Identify which cell holds the provided text, then report its [x, y] central coordinate. 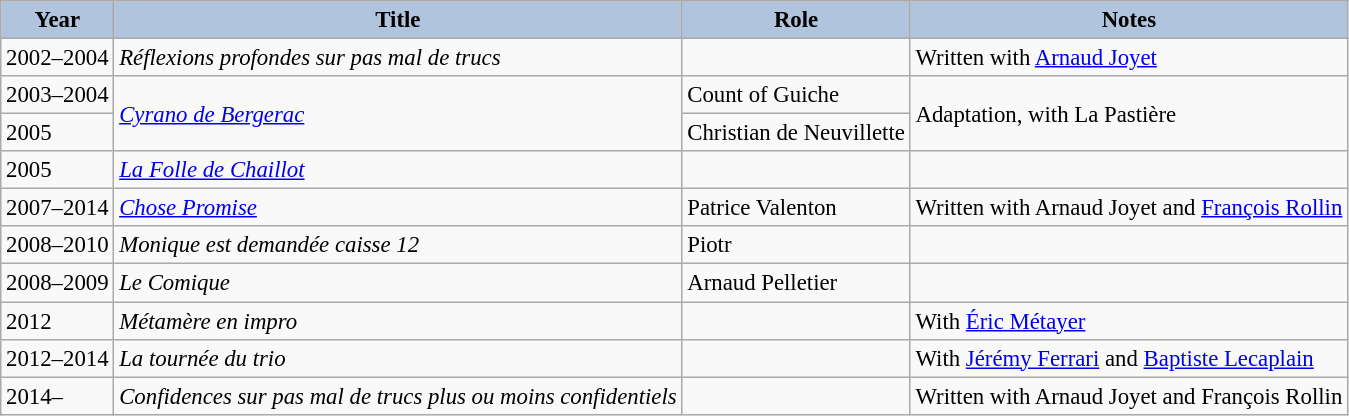
Count of Guiche [796, 95]
2008–2009 [58, 283]
Year [58, 20]
With Jérémy Ferrari and Baptiste Lecaplain [1128, 358]
2007–2014 [58, 208]
Confidences sur pas mal de trucs plus ou moins confidentiels [398, 396]
Le Comique [398, 283]
With Éric Métayer [1128, 321]
2008–2010 [58, 245]
Patrice Valenton [796, 208]
2012–2014 [58, 358]
Christian de Neuvillette [796, 133]
Chose Promise [398, 208]
2003–2004 [58, 95]
Role [796, 20]
Réflexions profondes sur pas mal de trucs [398, 58]
Monique est demandée caisse 12 [398, 245]
Written with Arnaud Joyet [1128, 58]
2012 [58, 321]
Métamère en impro [398, 321]
Title [398, 20]
Notes [1128, 20]
La Folle de Chaillot [398, 170]
2014– [58, 396]
La tournée du trio [398, 358]
Arnaud Pelletier [796, 283]
Piotr [796, 245]
Adaptation, with La Pastière [1128, 114]
Cyrano de Bergerac [398, 114]
2002–2004 [58, 58]
